Extract the (X, Y) coordinate from the center of the cell holding the provided text.  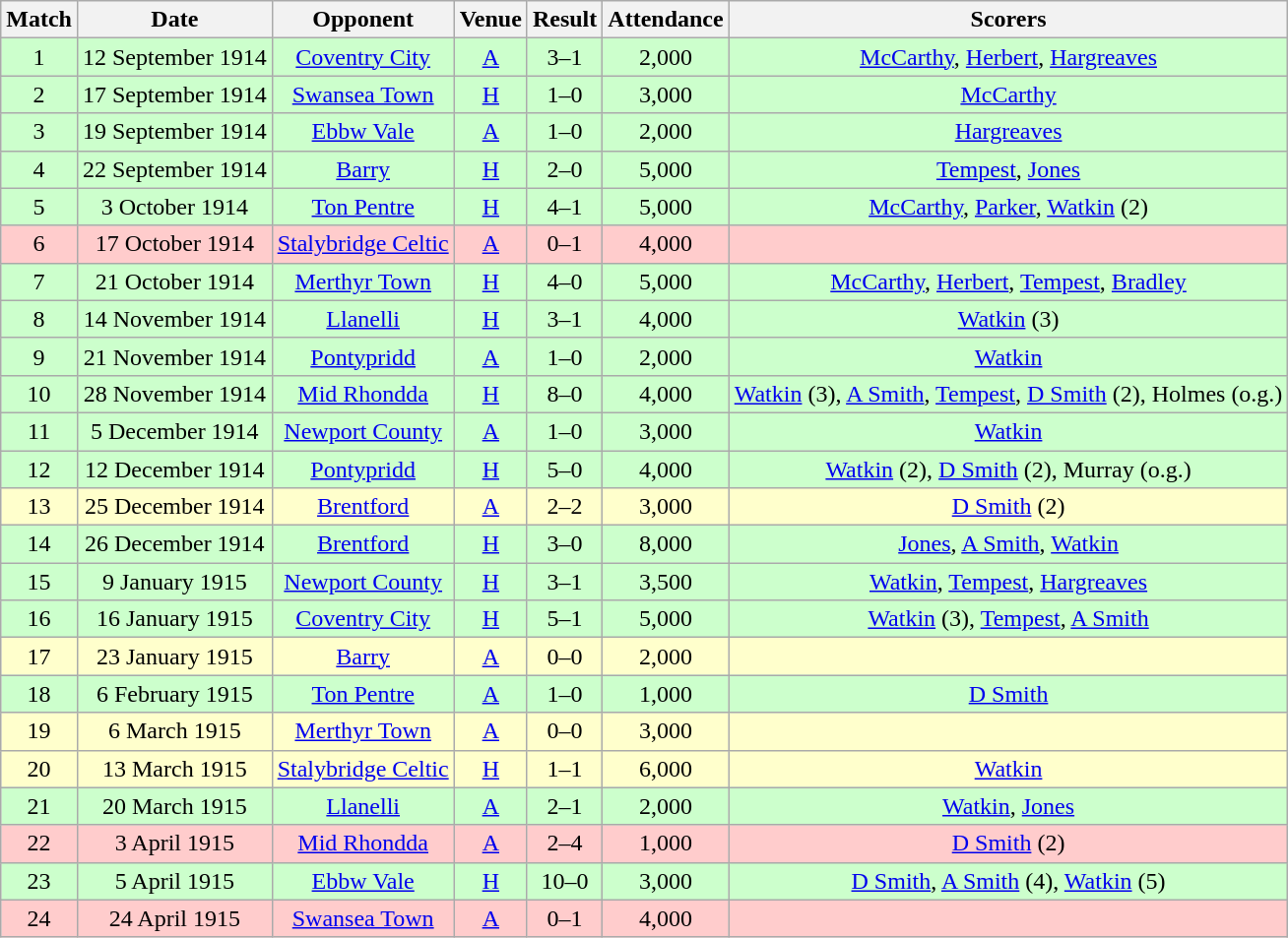
5–1 (564, 619)
20 (39, 769)
3 October 1914 (174, 207)
17 (39, 657)
21 (39, 806)
2–1 (564, 806)
D Smith, A Smith (4), Watkin (5) (1008, 881)
Watkin (3), A Smith, Tempest, D Smith (2), Holmes (o.g.) (1008, 394)
9 (39, 356)
Watkin, Tempest, Hargreaves (1008, 582)
Tempest, Jones (1008, 169)
10–0 (564, 881)
12 (39, 469)
23 January 1915 (174, 657)
24 (39, 918)
McCarthy, Parker, Watkin (2) (1008, 207)
6 March 1915 (174, 731)
17 October 1914 (174, 244)
2–2 (564, 507)
23 (39, 881)
2–0 (564, 169)
McCarthy, Herbert, Tempest, Bradley (1008, 281)
1–1 (564, 769)
3 (39, 132)
14 November 1914 (174, 319)
Hargreaves (1008, 132)
16 January 1915 (174, 619)
22 (39, 844)
5 April 1915 (174, 881)
18 (39, 694)
6 (39, 244)
McCarthy, Herbert, Hargreaves (1008, 57)
Attendance (666, 20)
Scorers (1008, 20)
D Smith (1008, 694)
20 March 1915 (174, 806)
7 (39, 281)
4 (39, 169)
17 September 1914 (174, 94)
Venue (490, 20)
3–0 (564, 544)
Watkin, Jones (1008, 806)
13 (39, 507)
10 (39, 394)
25 December 1914 (174, 507)
5 (39, 207)
9 January 1915 (174, 582)
Jones, A Smith, Watkin (1008, 544)
Opponent (362, 20)
Watkin (2), D Smith (2), Murray (o.g.) (1008, 469)
21 October 1914 (174, 281)
24 April 1915 (174, 918)
12 December 1914 (174, 469)
6 February 1915 (174, 694)
3 April 1915 (174, 844)
8–0 (564, 394)
Watkin (3), Tempest, A Smith (1008, 619)
8 (39, 319)
19 September 1914 (174, 132)
2 (39, 94)
McCarthy (1008, 94)
22 September 1914 (174, 169)
Date (174, 20)
16 (39, 619)
13 March 1915 (174, 769)
26 December 1914 (174, 544)
5–0 (564, 469)
15 (39, 582)
12 September 1914 (174, 57)
3,500 (666, 582)
4–0 (564, 281)
4–1 (564, 207)
21 November 1914 (174, 356)
1 (39, 57)
8,000 (666, 544)
5 December 1914 (174, 431)
6,000 (666, 769)
2–4 (564, 844)
11 (39, 431)
Watkin (3) (1008, 319)
19 (39, 731)
Match (39, 20)
14 (39, 544)
28 November 1914 (174, 394)
Result (564, 20)
